Detect which cell encompasses the target text, then output its [x, y] center coordinate. 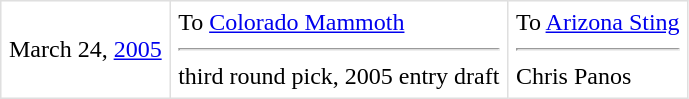
To Arizona Sting Chris Panos [598, 50]
To Colorado Mammoth third round pick, 2005 entry draft [339, 50]
March 24, 2005 [86, 50]
